Capture the cell that displays the provided text and extract its (X, Y) central coordinate. 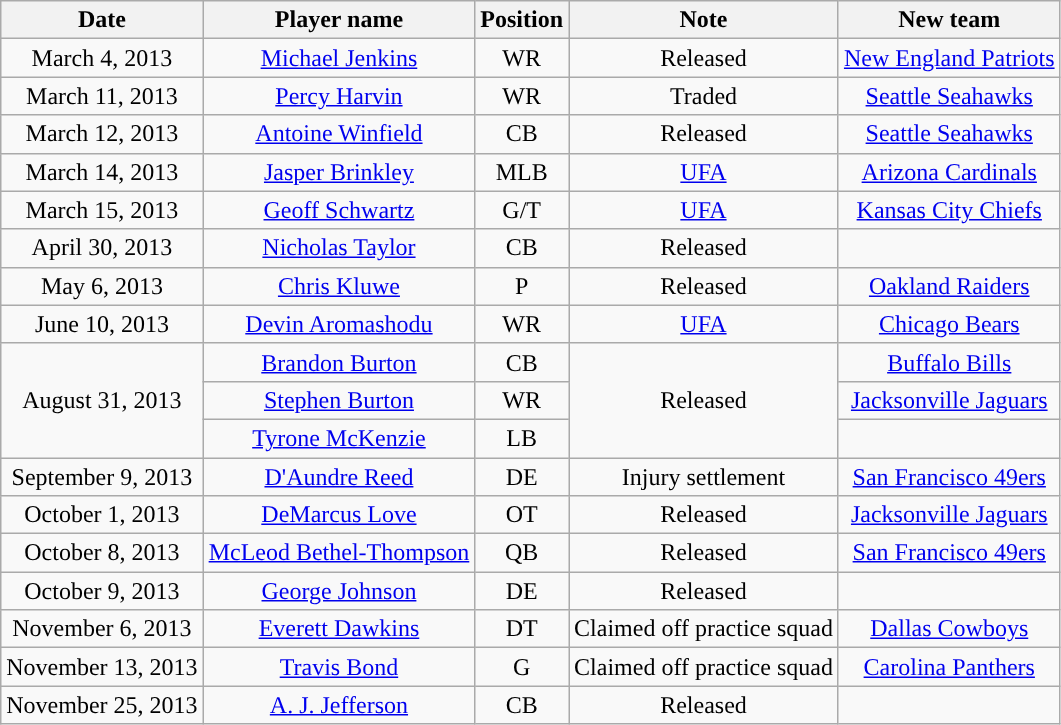
Michael Jenkins (339, 58)
May 6, 2013 (102, 286)
George Johnson (339, 591)
Jasper Brinkley (339, 172)
August 31, 2013 (102, 400)
Arizona Cardinals (949, 172)
Stephen Burton (339, 400)
DT (522, 629)
LB (522, 438)
October 9, 2013 (102, 591)
October 8, 2013 (102, 553)
Kansas City Chiefs (949, 210)
Chris Kluwe (339, 286)
DeMarcus Love (339, 515)
Travis Bond (339, 667)
March 14, 2013 (102, 172)
New team (949, 20)
Percy Harvin (339, 96)
June 10, 2013 (102, 324)
March 12, 2013 (102, 134)
Geoff Schwartz (339, 210)
MLB (522, 172)
McLeod Bethel-Thompson (339, 553)
September 9, 2013 (102, 477)
Dallas Cowboys (949, 629)
November 13, 2013 (102, 667)
QB (522, 553)
Brandon Burton (339, 362)
OT (522, 515)
Tyrone McKenzie (339, 438)
D'Aundre Reed (339, 477)
March 15, 2013 (102, 210)
Antoine Winfield (339, 134)
Oakland Raiders (949, 286)
November 25, 2013 (102, 705)
G/T (522, 210)
Carolina Panthers (949, 667)
Buffalo Bills (949, 362)
March 4, 2013 (102, 58)
Devin Aromashodu (339, 324)
A. J. Jefferson (339, 705)
Chicago Bears (949, 324)
Note (704, 20)
P (522, 286)
November 6, 2013 (102, 629)
Date (102, 20)
Nicholas Taylor (339, 248)
G (522, 667)
Player name (339, 20)
Traded (704, 96)
October 1, 2013 (102, 515)
Injury settlement (704, 477)
New England Patriots (949, 58)
April 30, 2013 (102, 248)
Position (522, 20)
March 11, 2013 (102, 96)
Everett Dawkins (339, 629)
